Capture the cell that displays the provided text and extract its (x, y) central coordinate. 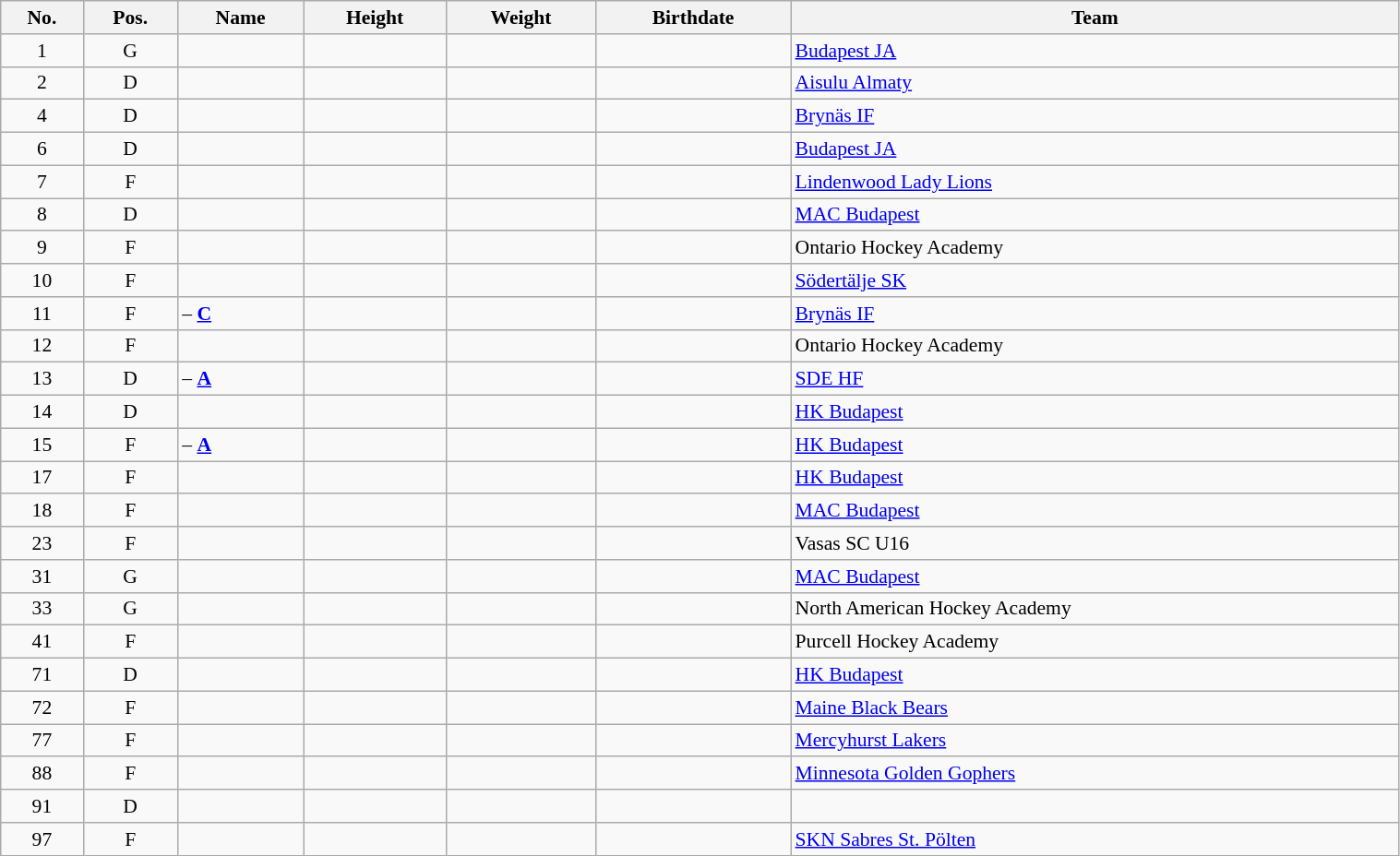
12 (42, 346)
71 (42, 675)
Birthdate (694, 18)
Lindenwood Lady Lions (1095, 182)
10 (42, 280)
14 (42, 412)
7 (42, 182)
Mercyhurst Lakers (1095, 741)
2 (42, 83)
6 (42, 149)
SDE HF (1095, 379)
Södertälje SK (1095, 280)
9 (42, 248)
15 (42, 445)
Minnesota Golden Gophers (1095, 774)
31 (42, 577)
Name (240, 18)
Aisulu Almaty (1095, 83)
17 (42, 478)
Team (1095, 18)
97 (42, 839)
4 (42, 116)
Vasas SC U16 (1095, 543)
33 (42, 609)
91 (42, 806)
1 (42, 51)
Pos. (130, 18)
Weight (521, 18)
No. (42, 18)
72 (42, 707)
77 (42, 741)
11 (42, 314)
North American Hockey Academy (1095, 609)
– C (240, 314)
8 (42, 215)
13 (42, 379)
SKN Sabres St. Pölten (1095, 839)
88 (42, 774)
Purcell Hockey Academy (1095, 642)
41 (42, 642)
23 (42, 543)
Maine Black Bears (1095, 707)
18 (42, 511)
Height (375, 18)
